Search for the cell housing the specified text and yield its (X, Y) center coordinate. 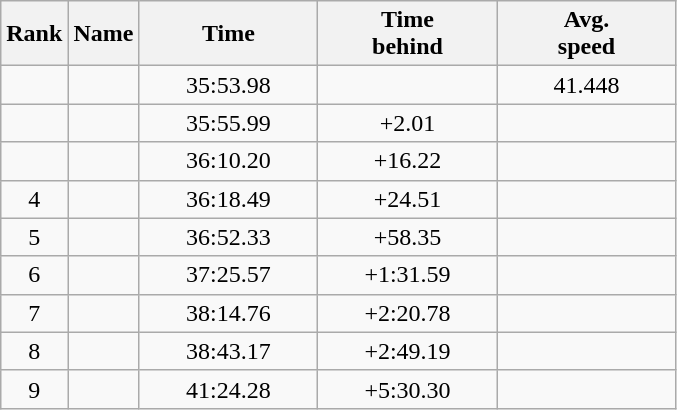
41.448 (586, 85)
36:10.20 (228, 161)
+16.22 (408, 161)
+58.35 (408, 237)
+1:31.59 (408, 275)
35:53.98 (228, 85)
36:52.33 (228, 237)
Timebehind (408, 34)
Avg.speed (586, 34)
+2.01 (408, 123)
+24.51 (408, 199)
7 (34, 313)
38:14.76 (228, 313)
38:43.17 (228, 351)
8 (34, 351)
5 (34, 237)
+2:49.19 (408, 351)
Name (104, 34)
+2:20.78 (408, 313)
35:55.99 (228, 123)
Time (228, 34)
37:25.57 (228, 275)
36:18.49 (228, 199)
6 (34, 275)
+5:30.30 (408, 389)
Rank (34, 34)
4 (34, 199)
9 (34, 389)
41:24.28 (228, 389)
